Scan for the cell matching the given text and deliver its (X, Y) coordinate at center. 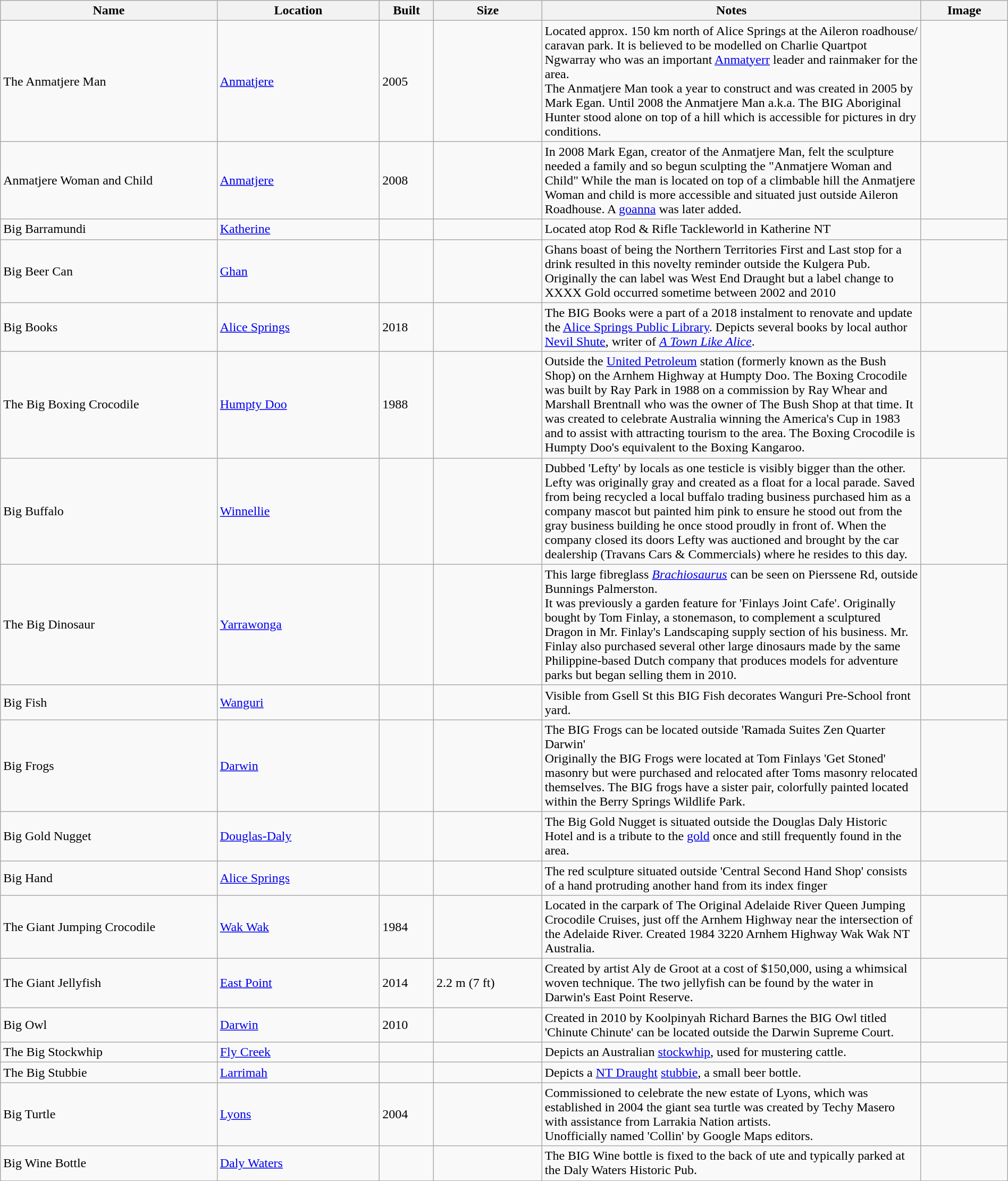
Wak Wak (298, 927)
Image (964, 11)
Notes (732, 11)
Big Gold Nugget (108, 836)
The red sculpture situated outside 'Central Second Hand Shop' consists of a hand protruding another hand from its index finger (732, 877)
2010 (407, 1025)
Big Hand (108, 877)
Humpty Doo (298, 405)
Ghan (298, 271)
Daly Waters (298, 1163)
The Big Stubbie (108, 1073)
Big Fish (108, 702)
Fly Creek (298, 1052)
The Big Stockwhip (108, 1052)
Big Buffalo (108, 511)
Anmatjere Woman and Child (108, 180)
Katherine (298, 229)
The Anmatjere Man (108, 81)
Located atop Rod & Rifle Tackleworld in Katherine NT (732, 229)
Location (298, 11)
The Giant Jumping Crocodile (108, 927)
Big Wine Bottle (108, 1163)
East Point (298, 983)
The Big Dinosaur (108, 624)
Big Beer Can (108, 271)
Depicts a NT Draught stubbie, a small beer bottle. (732, 1073)
Big Owl (108, 1025)
Larrimah (298, 1073)
1988 (407, 405)
1984 (407, 927)
2.2 m (7 ft) (488, 983)
Name (108, 11)
Big Turtle (108, 1115)
Created in 2010 by Koolpinyah Richard Barnes the BIG Owl titled 'Chinute Chinute' can be located outside the Darwin Supreme Court. (732, 1025)
Lyons (298, 1115)
The BIG Wine bottle is fixed to the back of ute and typically parked at the Daly Waters Historic Pub. (732, 1163)
The Big Boxing Crocodile (108, 405)
Big Books (108, 327)
The Big Gold Nugget is situated outside the Douglas Daly Historic Hotel and is a tribute to the gold once and still frequently found in the area. (732, 836)
Yarrawonga (298, 624)
Size (488, 11)
Built (407, 11)
2005 (407, 81)
Douglas-Daly (298, 836)
Wanguri (298, 702)
Big Frogs (108, 766)
2004 (407, 1115)
2018 (407, 327)
2008 (407, 180)
Big Barramundi (108, 229)
The Giant Jellyfish (108, 983)
Visible from Gsell St this BIG Fish decorates Wanguri Pre-School front yard. (732, 702)
Winnellie (298, 511)
Depicts an Australian stockwhip, used for mustering cattle. (732, 1052)
2014 (407, 983)
